Locate the cell with the specified text and output its [X, Y] center coordinate. 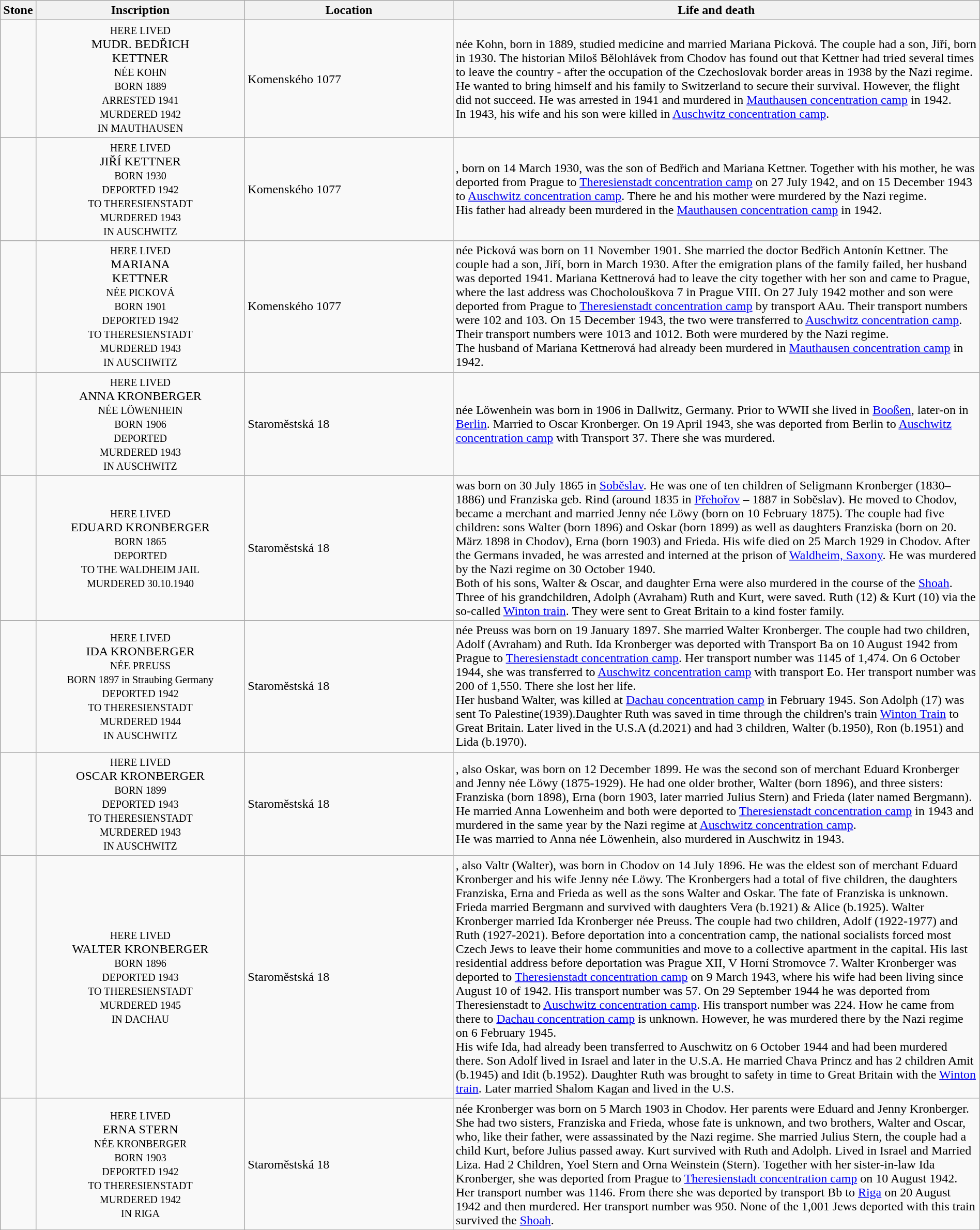
HERE LIVEDANNA KRONBERGERNÉE LÖWENHEINBORN 1906DEPORTEDMURDERED 1943IN AUSCHWITZ [141, 424]
Stone [18, 10]
Location [349, 10]
HERE LIVEDMUDR. BEDŘICHKETTNERNÉE KOHNBORN 1889ARRESTED 1941MURDERED 1942IN MAUTHAUSEN [141, 79]
HERE LIVEDMARIANAKETTNERNÉE PICKOVÁBORN 1901DEPORTED 1942TO THERESIENSTADTMURDERED 1943IN AUSCHWITZ [141, 306]
HERE LIVEDJIŘÍ KETTNERBORN 1930DEPORTED 1942TO THERESIENSTADTMURDERED 1943IN AUSCHWITZ [141, 189]
Inscription [141, 10]
HERE LIVEDOSCAR KRONBERGERBORN 1899DEPORTED 1943TO THERESIENSTADTMURDERED 1943IN AUSCHWITZ [141, 804]
HERE LIVEDWALTER KRONBERGERBORN 1896DEPORTED 1943TO THERESIENSTADTMURDERED 1945IN DACHAU [141, 977]
HERE LIVEDEDUARD KRONBERGERBORN 1865DEPORTEDTO THE WALDHEIM JAILMURDERED 30.10.1940 [141, 548]
Life and death [716, 10]
HERE LIVEDERNA STERNNÉE KRONBERGERBORN 1903DEPORTED 1942TO THERESIENSTADTMURDERED 1942IN RIGA [141, 1164]
HERE LIVEDIDA KRONBERGERNÉE PREUSSBORN 1897 in Straubing GermanyDEPORTED 1942TO THERESIENSTADTMURDERED 1944IN AUSCHWITZ [141, 686]
